Provide the (x, y) coordinate of the cell's center where the given text is located.  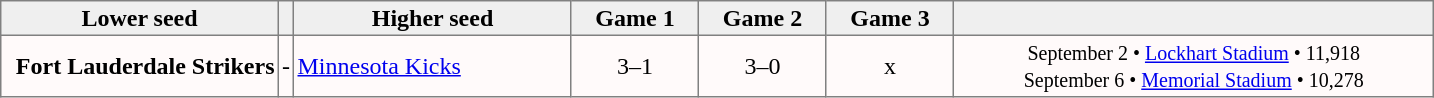
Higher seed (433, 18)
- (286, 66)
Lower seed (140, 18)
Fort Lauderdale Strikers (140, 66)
September 2 • Lockhart Stadium • 11,918September 6 • Memorial Stadium • 10,278 (1194, 66)
3–1 (635, 66)
x (890, 66)
Game 1 (635, 18)
3–0 (763, 66)
Minnesota Kicks (433, 66)
Game 2 (763, 18)
Game 3 (890, 18)
